Find where the given text appears and provide that cell's center as [X, Y] coordinate. 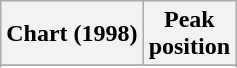
Peakposition [189, 34]
Chart (1998) [72, 34]
